Detect which cell encompasses the target text, then output its [x, y] center coordinate. 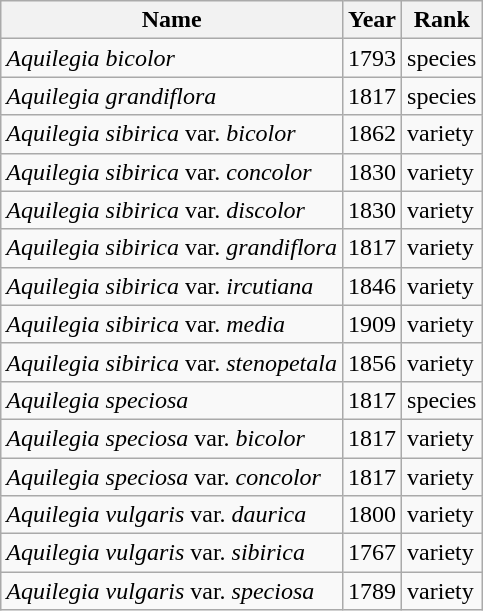
1793 [372, 58]
Aquilegia speciosa var. concolor [172, 477]
Aquilegia sibirica var. ircutiana [172, 286]
1862 [372, 134]
Aquilegia speciosa [172, 400]
Aquilegia sibirica var. grandiflora [172, 248]
Aquilegia sibirica var. bicolor [172, 134]
Aquilegia grandiflora [172, 96]
Aquilegia speciosa var. bicolor [172, 438]
Aquilegia vulgaris var. speciosa [172, 591]
Aquilegia vulgaris var. daurica [172, 515]
1800 [372, 515]
Aquilegia sibirica var. concolor [172, 172]
1789 [372, 591]
1856 [372, 362]
1909 [372, 324]
Rank [442, 20]
Aquilegia vulgaris var. sibirica [172, 553]
Name [172, 20]
Year [372, 20]
Aquilegia sibirica var. stenopetala [172, 362]
Aquilegia sibirica var. media [172, 324]
Aquilegia bicolor [172, 58]
1767 [372, 553]
Aquilegia sibirica var. discolor [172, 210]
1846 [372, 286]
